Pinpoint the cell where the given text exists, returning its [x, y] midpoint coordinate. 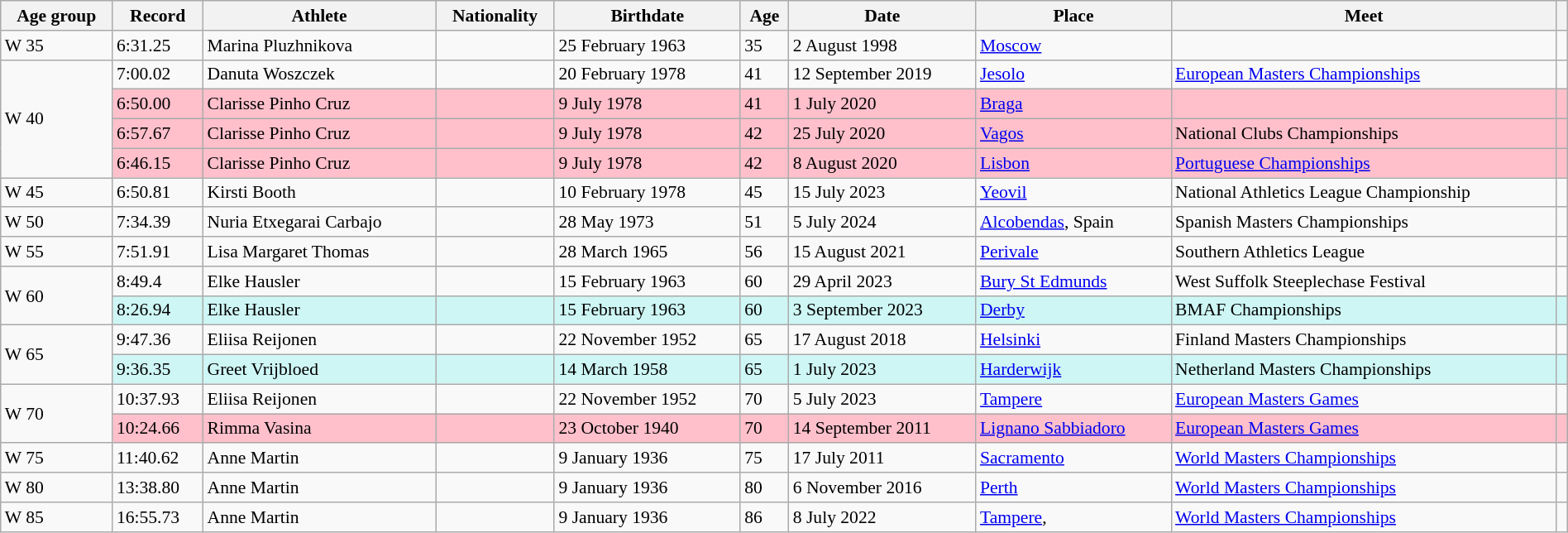
8 August 2020 [882, 163]
8:26.94 [158, 310]
11:40.62 [158, 459]
W 55 [56, 252]
6:31.25 [158, 46]
Moscow [1073, 46]
6:57.67 [158, 134]
W 75 [56, 459]
Lignano Sabbiadoro [1073, 429]
Alcobendas, Spain [1073, 223]
Braga [1073, 104]
51 [764, 223]
3 September 2023 [882, 310]
Perth [1073, 487]
Tampere, [1073, 517]
28 May 1973 [647, 223]
Rimma Vasina [319, 429]
15 August 2021 [882, 252]
BMAF Championships [1364, 310]
W 60 [56, 296]
Meet [1364, 16]
Greet Vrijbloed [319, 370]
7:34.39 [158, 223]
1 July 2023 [882, 370]
Age [764, 16]
Spanish Masters Championships [1364, 223]
75 [764, 459]
W 65 [56, 354]
8:49.4 [158, 281]
Kirsti Booth [319, 193]
25 July 2020 [882, 134]
28 March 1965 [647, 252]
56 [764, 252]
Yeovil [1073, 193]
Nationality [495, 16]
Perivale [1073, 252]
6:50.81 [158, 193]
14 March 1958 [647, 370]
86 [764, 517]
25 February 1963 [647, 46]
Southern Athletics League [1364, 252]
14 September 2011 [882, 429]
23 October 1940 [647, 429]
National Athletics League Championship [1364, 193]
W 50 [56, 223]
Tampere [1073, 399]
Derby [1073, 310]
Nuria Etxegarai Carbajo [319, 223]
Record [158, 16]
Danuta Woszczek [319, 74]
West Suffolk Steeplechase Festival [1364, 281]
10:37.93 [158, 399]
Helsinki [1073, 340]
6:46.15 [158, 163]
17 August 2018 [882, 340]
Bury St Edmunds [1073, 281]
7:00.02 [158, 74]
10:24.66 [158, 429]
12 September 2019 [882, 74]
Finland Masters Championships [1364, 340]
Age group [56, 16]
Portuguese Championships [1364, 163]
20 February 1978 [647, 74]
29 April 2023 [882, 281]
35 [764, 46]
Date [882, 16]
16:55.73 [158, 517]
7:51.91 [158, 252]
W 85 [56, 517]
Netherland Masters Championships [1364, 370]
17 July 2011 [882, 459]
6 November 2016 [882, 487]
Vagos [1073, 134]
W 45 [56, 193]
Lisa Margaret Thomas [319, 252]
European Masters Championships [1364, 74]
Sacramento [1073, 459]
80 [764, 487]
15 July 2023 [882, 193]
Jesolo [1073, 74]
13:38.80 [158, 487]
9:47.36 [158, 340]
5 July 2024 [882, 223]
Marina Pluzhnikova [319, 46]
10 February 1978 [647, 193]
Athlete [319, 16]
6:50.00 [158, 104]
Birthdate [647, 16]
W 80 [56, 487]
45 [764, 193]
1 July 2020 [882, 104]
8 July 2022 [882, 517]
W 40 [56, 118]
5 July 2023 [882, 399]
Harderwijk [1073, 370]
National Clubs Championships [1364, 134]
9:36.35 [158, 370]
Place [1073, 16]
2 August 1998 [882, 46]
Lisbon [1073, 163]
W 35 [56, 46]
W 70 [56, 414]
